Output the [x, y] coordinate of the center of the cell containing the given text.  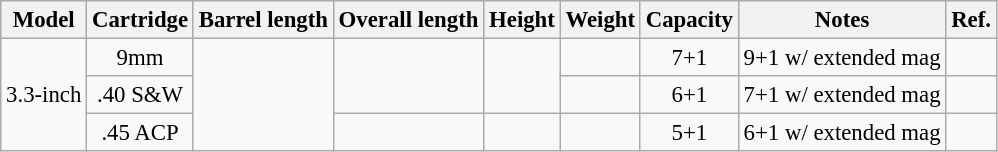
6+1 [689, 95]
Weight [600, 20]
Barrel length [263, 20]
6+1 w/ extended mag [842, 133]
9+1 w/ extended mag [842, 58]
3.3-inch [44, 96]
Ref. [971, 20]
9mm [140, 58]
5+1 [689, 133]
Model [44, 20]
Height [522, 20]
Capacity [689, 20]
Cartridge [140, 20]
Notes [842, 20]
7+1 [689, 58]
.45 ACP [140, 133]
Overall length [408, 20]
7+1 w/ extended mag [842, 95]
.40 S&W [140, 95]
